Pinpoint the cell where the given text exists, returning its (x, y) midpoint coordinate. 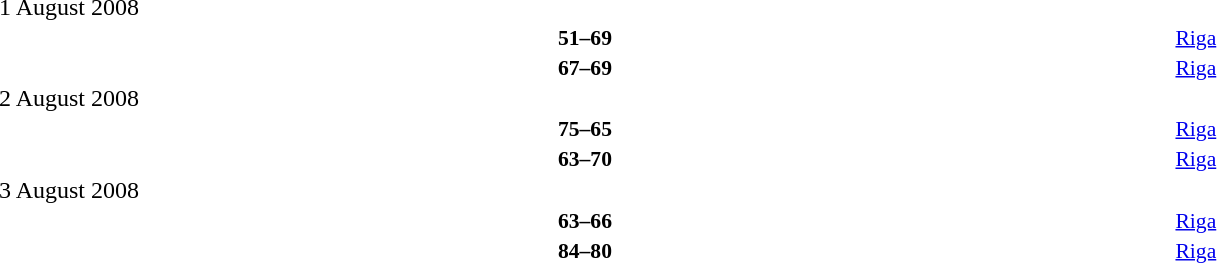
51–69 (584, 38)
63–70 (584, 159)
67–69 (584, 68)
75–65 (584, 129)
63–66 (584, 220)
